Determine the [X, Y] coordinate at the center of the cell enclosing the given text.  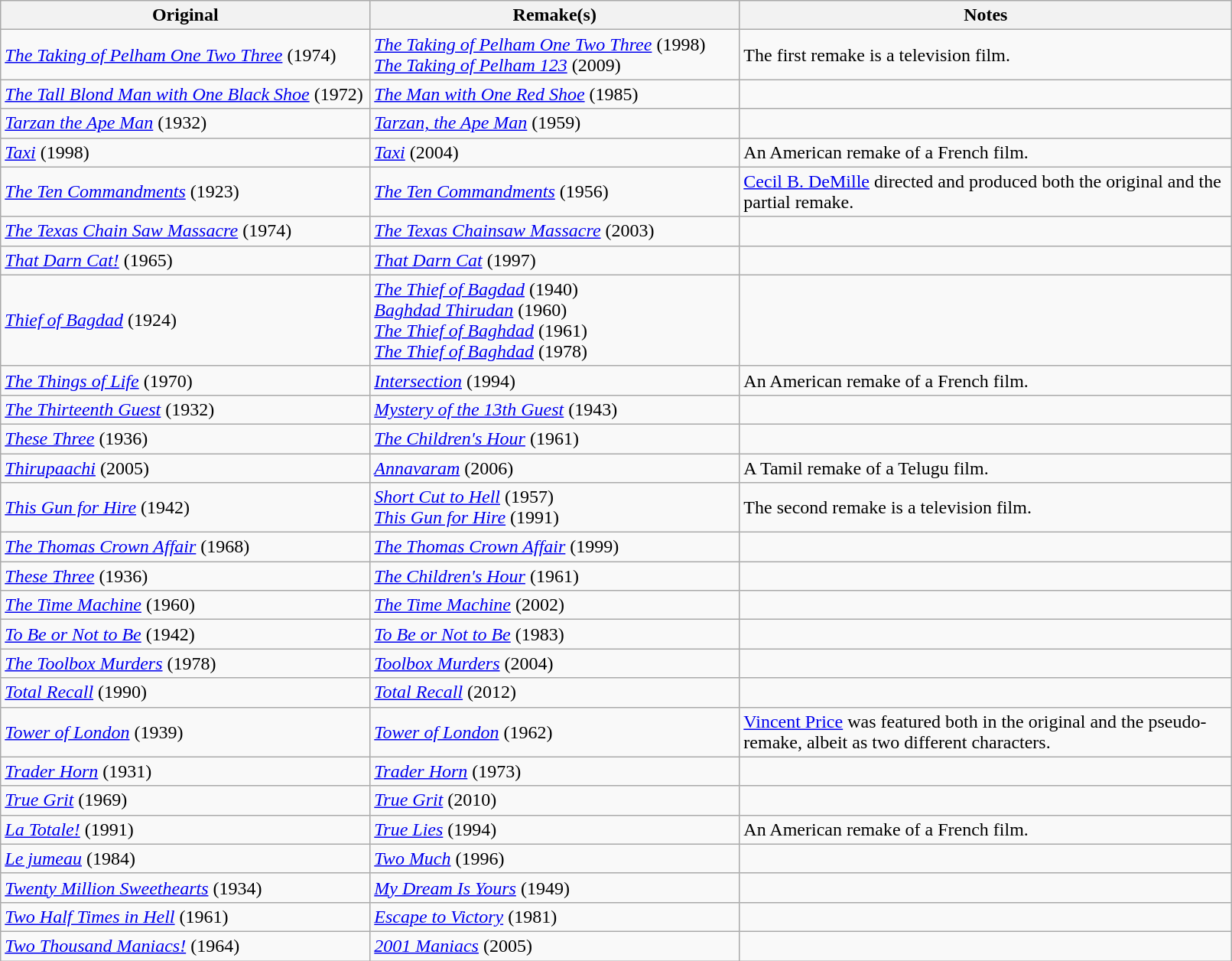
The Thief of Bagdad (1940) Baghdad Thirudan (1960) The Thief of Baghdad (1961) The Thief of Baghdad (1978) [555, 320]
My Dream Is Yours (1949) [555, 888]
Thirupaachi (2005) [185, 467]
Tarzan the Ape Man (1932) [185, 123]
Taxi (1998) [185, 152]
Total Recall (2012) [555, 692]
2001 Maniacs (2005) [555, 946]
Two Half Times in Hell (1961) [185, 917]
Two Thousand Maniacs! (1964) [185, 946]
The Man with One Red Shoe (1985) [555, 94]
The Toolbox Murders (1978) [185, 663]
Escape to Victory (1981) [555, 917]
Two Much (1996) [555, 858]
Remake(s) [555, 15]
Short Cut to Hell (1957) This Gun for Hire (1991) [555, 508]
Tower of London (1939) [185, 731]
Total Recall (1990) [185, 692]
The Thirteenth Guest (1932) [185, 409]
The Taking of Pelham One Two Three (1998) The Taking of Pelham 123 (2009) [555, 55]
The Ten Commandments (1956) [555, 191]
La Totale! (1991) [185, 829]
The Texas Chain Saw Massacre (1974) [185, 231]
Twenty Million Sweethearts (1934) [185, 888]
Tarzan, the Ape Man (1959) [555, 123]
Annavaram (2006) [555, 467]
Le jumeau (1984) [185, 858]
Mystery of the 13th Guest (1943) [555, 409]
Toolbox Murders (2004) [555, 663]
A Tamil remake of a Telugu film. [986, 467]
The Ten Commandments (1923) [185, 191]
Vincent Price was featured both in the original and the pseudo-remake, albeit as two different characters. [986, 731]
The Time Machine (2002) [555, 605]
Tower of London (1962) [555, 731]
Thief of Bagdad (1924) [185, 320]
That Darn Cat! (1965) [185, 260]
The second remake is a television film. [986, 508]
Cecil B. DeMille directed and produced both the original and the partial remake. [986, 191]
The Taking of Pelham One Two Three (1974) [185, 55]
This Gun for Hire (1942) [185, 508]
To Be or Not to Be (1942) [185, 634]
The Tall Blond Man with One Black Shoe (1972) [185, 94]
To Be or Not to Be (1983) [555, 634]
Trader Horn (1931) [185, 771]
The Thomas Crown Affair (1999) [555, 547]
Trader Horn (1973) [555, 771]
The Things of Life (1970) [185, 380]
Original [185, 15]
Notes [986, 15]
True Grit (1969) [185, 800]
The first remake is a television film. [986, 55]
The Time Machine (1960) [185, 605]
The Thomas Crown Affair (1968) [185, 547]
Taxi (2004) [555, 152]
The Texas Chainsaw Massacre (2003) [555, 231]
True Grit (2010) [555, 800]
Intersection (1994) [555, 380]
That Darn Cat (1997) [555, 260]
True Lies (1994) [555, 829]
